Find where the given text appears and provide that cell's center as [x, y] coordinate. 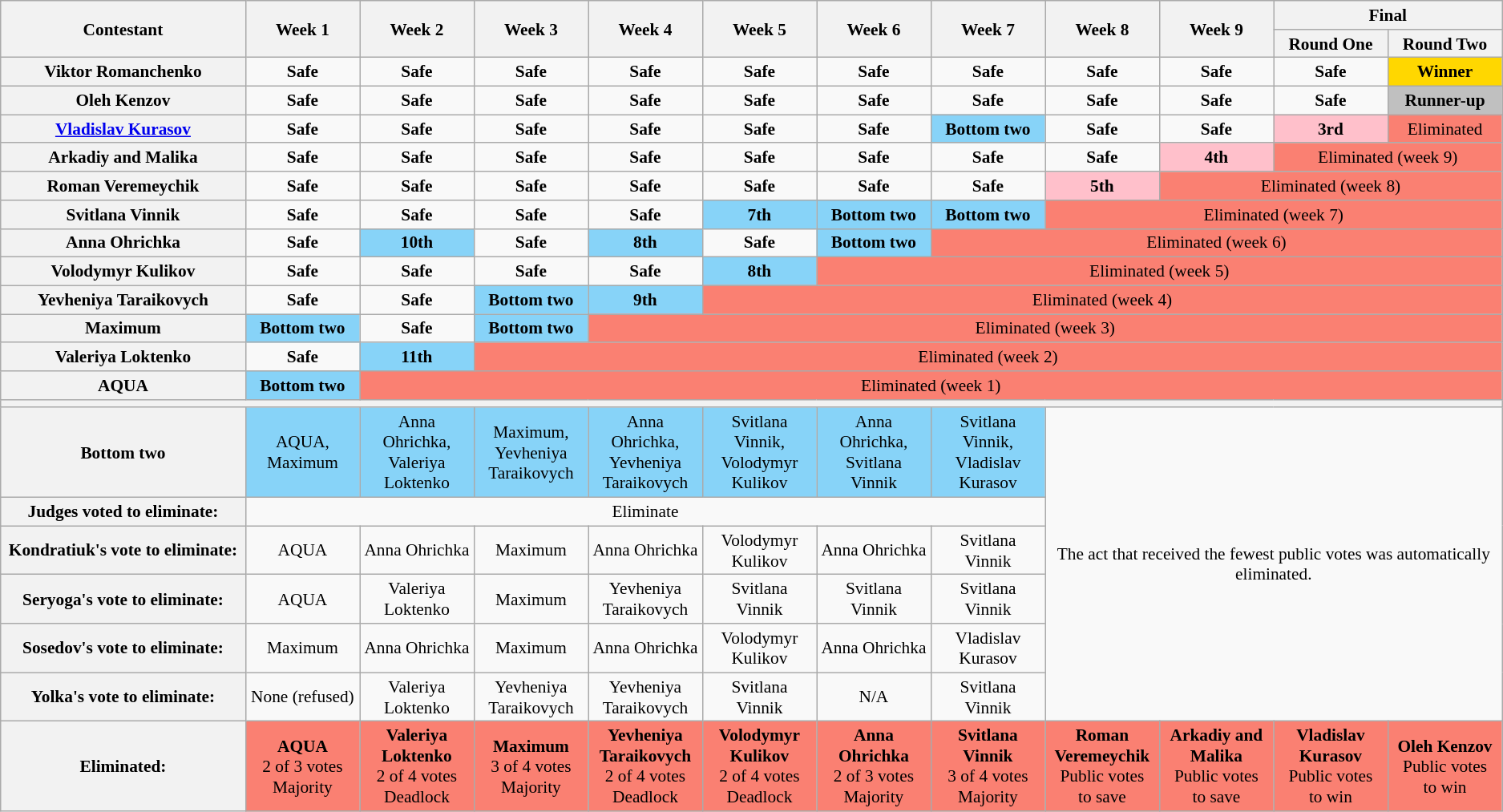
Eliminated (week 6) [1217, 243]
Eliminate [645, 511]
3rd [1331, 129]
Sosedov's vote to eliminate: [123, 648]
Oleh Kenzov [123, 101]
Contestant [123, 29]
Week 2 [417, 29]
Anna Ohrichka2 of 3 votes Majority [874, 766]
Roman Veremeychik [123, 186]
Vladislav Kurasov Public votes to win [1331, 766]
Winner [1444, 72]
9th [645, 300]
Yolka's vote to eliminate: [123, 697]
Arkadiy and Malika Public votes to save [1216, 766]
Eliminated: [123, 766]
Eliminated (week 8) [1331, 186]
Eliminated (week 9) [1388, 158]
Anna Ohrichka,Valeriya Loktenko [417, 452]
4th [1216, 158]
Kondratiuk's vote to eliminate: [123, 550]
Eliminated (week 3) [1045, 329]
Week 7 [988, 29]
Eliminated (week 5) [1159, 272]
Anna Ohrichka,Yevheniya Taraikovych [645, 452]
Roman Veremeychik Public votes to save [1102, 766]
Week 5 [759, 29]
AQUA,Maximum [302, 452]
Eliminated (week 2) [988, 357]
N/A [874, 697]
11th [417, 357]
Week 8 [1102, 29]
Week 1 [302, 29]
5th [1102, 186]
Maximum,Yevheniya Taraikovych [531, 452]
Judges voted to eliminate: [123, 511]
Valeriya Loktenko2 of 4 votes Deadlock [417, 766]
Round Two [1444, 44]
Runner-up [1444, 101]
Round One [1331, 44]
Eliminated (week 1) [931, 386]
Arkadiy and Malika [123, 158]
Week 9 [1216, 29]
Volodymyr Kulikov2 of 4 votes Deadlock [759, 766]
Seryoga's vote to eliminate: [123, 600]
Eliminated [1444, 129]
10th [417, 243]
Svitlana Vinnik3 of 4 votes Majority [988, 766]
Viktor Romanchenko [123, 72]
The act that received the fewest public votes was automatically eliminated. [1274, 564]
Week 6 [874, 29]
Svitlana Vinnik,Vladislav Kurasov [988, 452]
7th [759, 215]
AQUA2 of 3 votes Majority [302, 766]
Week 4 [645, 29]
Oleh Kenzov Public votes to win [1444, 766]
Final [1388, 15]
Maximum3 of 4 votes Majority [531, 766]
Week 3 [531, 29]
Svitlana Vinnik,Volodymyr Kulikov [759, 452]
Eliminated (week 7) [1274, 215]
None (refused) [302, 697]
Eliminated (week 4) [1102, 300]
Anna Ohrichka,Svitlana Vinnik [874, 452]
Yevheniya Taraikovych2 of 4 votes Deadlock [645, 766]
